Return the [X, Y] coordinate for the center point of the cell that contains the specified text.  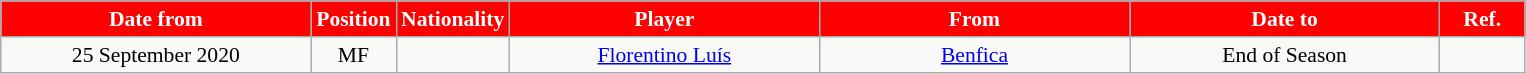
From [974, 19]
Florentino Luís [664, 55]
Player [664, 19]
Benfica [974, 55]
Ref. [1482, 19]
Date to [1285, 19]
Date from [156, 19]
25 September 2020 [156, 55]
End of Season [1285, 55]
Position [354, 19]
MF [354, 55]
Nationality [452, 19]
